Extract the [X, Y] coordinate from the center of the cell holding the provided text.  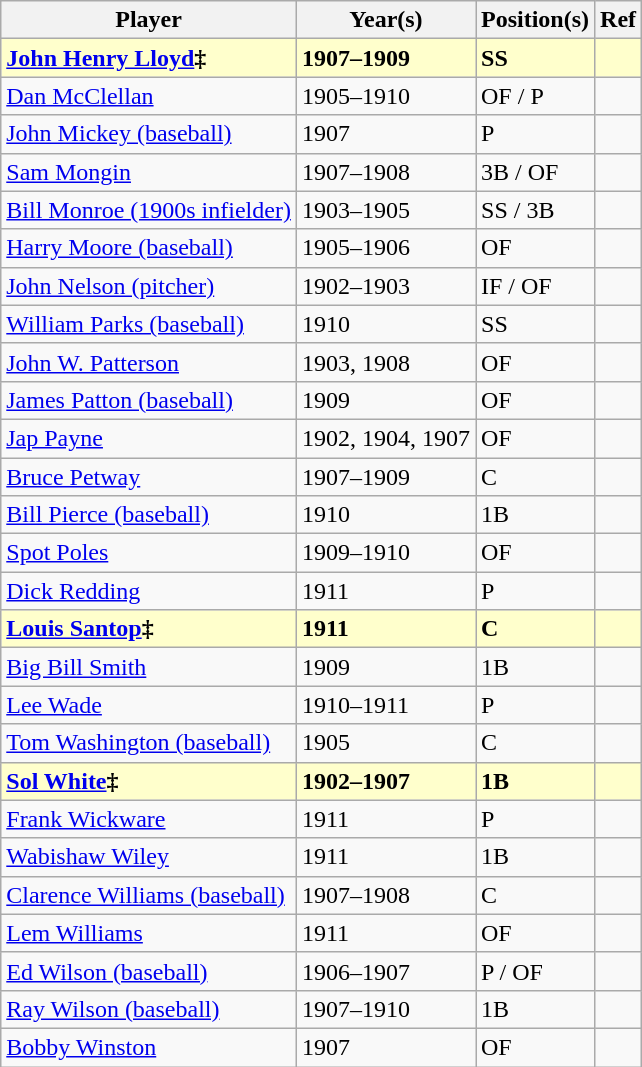
1907–1910 [386, 1009]
John Nelson (pitcher) [149, 286]
Lee Wade [149, 705]
Clarence Williams (baseball) [149, 895]
John Mickey (baseball) [149, 134]
Frank Wickware [149, 819]
1910–1911 [386, 705]
Spot Poles [149, 553]
William Parks (baseball) [149, 324]
Ed Wilson (baseball) [149, 971]
John W. Patterson [149, 362]
Bill Monroe (1900s infielder) [149, 210]
3B / OF [536, 172]
Ray Wilson (baseball) [149, 1009]
1905–1906 [386, 248]
John Henry Lloyd‡ [149, 58]
Sam Mongin [149, 172]
1903–1905 [386, 210]
Year(s) [386, 20]
Wabishaw Wiley [149, 857]
Bill Pierce (baseball) [149, 515]
Dan McClellan [149, 96]
1903, 1908 [386, 362]
Ref [618, 20]
1905–1910 [386, 96]
Player [149, 20]
IF / OF [536, 286]
Louis Santop‡ [149, 629]
Position(s) [536, 20]
James Patton (baseball) [149, 400]
Bobby Winston [149, 1047]
1906–1907 [386, 971]
Lem Williams [149, 933]
Sol White‡ [149, 781]
P / OF [536, 971]
Big Bill Smith [149, 667]
1902–1903 [386, 286]
OF / P [536, 96]
1902–1907 [386, 781]
Dick Redding [149, 591]
SS / 3B [536, 210]
Tom Washington (baseball) [149, 743]
1909–1910 [386, 553]
1902, 1904, 1907 [386, 438]
Bruce Petway [149, 477]
1905 [386, 743]
Harry Moore (baseball) [149, 248]
Jap Payne [149, 438]
